Return the [X, Y] coordinate for the center point of the cell that contains the specified text.  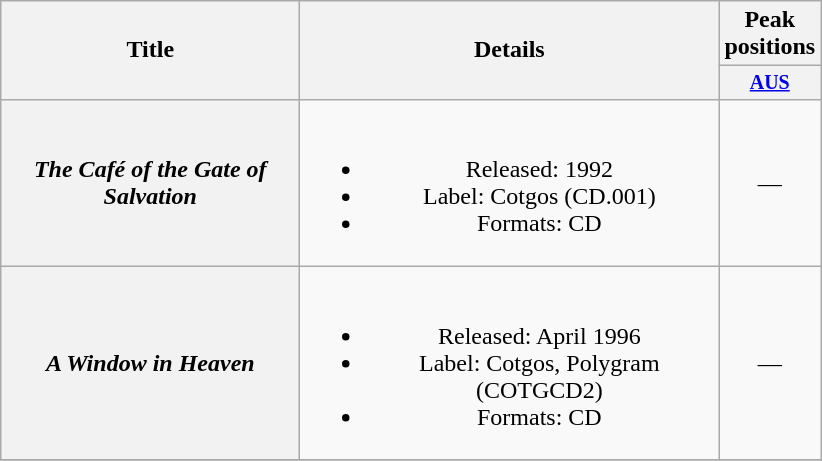
Details [510, 50]
A Window in Heaven [150, 363]
Peak positions [770, 34]
Released: April 1996Label: Cotgos, Polygram (COTGCD2)Formats: CD [510, 363]
The Café of the Gate of Salvation [150, 182]
AUS [770, 82]
Title [150, 50]
Released: 1992Label: Cotgos (CD.001)Formats: CD [510, 182]
